Capture the cell that displays the provided text and extract its [X, Y] central coordinate. 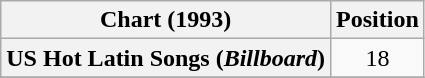
Chart (1993) [166, 20]
18 [378, 58]
US Hot Latin Songs (Billboard) [166, 58]
Position [378, 20]
